Capture the cell that displays the provided text and extract its [X, Y] central coordinate. 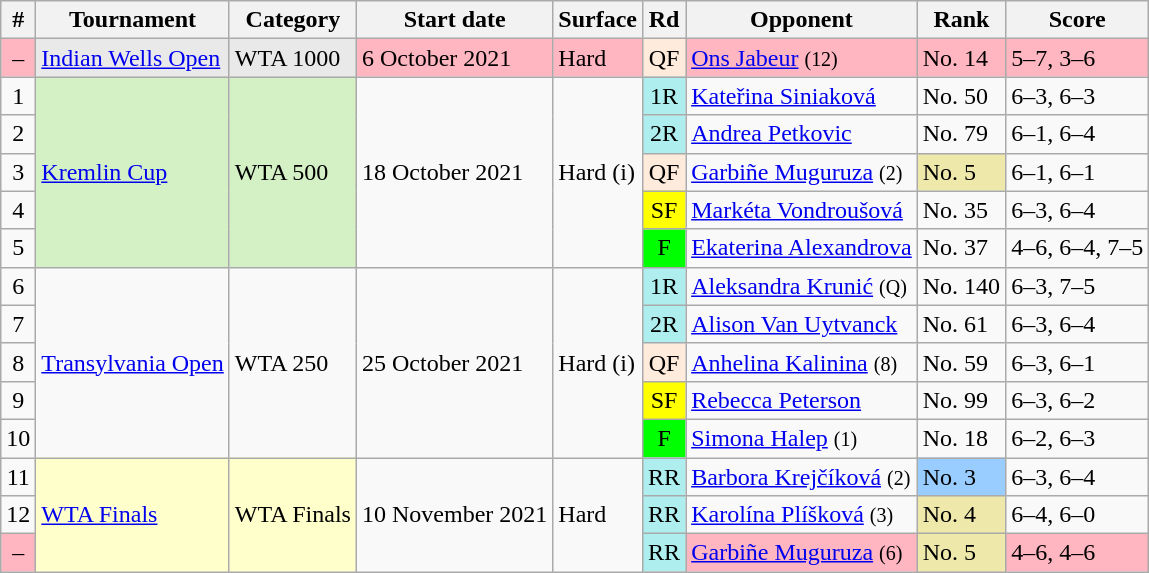
6–3, 6–1 [1078, 362]
4 [18, 210]
No. 61 [961, 324]
# [18, 20]
6–2, 6–3 [1078, 438]
Markéta Vondroušová [802, 210]
10 [18, 438]
WTA 250 [292, 362]
Transylvania Open [133, 362]
6 [18, 286]
6–3, 6–3 [1078, 96]
5–7, 3–6 [1078, 58]
No. 14 [961, 58]
Rd [664, 20]
8 [18, 362]
Aleksandra Krunić (Q) [802, 286]
No. 50 [961, 96]
Opponent [802, 20]
WTA 1000 [292, 58]
Rebecca Peterson [802, 400]
6–4, 6–0 [1078, 515]
No. 18 [961, 438]
No. 37 [961, 248]
5 [18, 248]
Anhelina Kalinina (8) [802, 362]
Barbora Krejčíková (2) [802, 477]
Ekaterina Alexandrova [802, 248]
10 November 2021 [454, 515]
12 [18, 515]
Ons Jabeur (12) [802, 58]
No. 79 [961, 134]
Category [292, 20]
Rank [961, 20]
Start date [454, 20]
Kremlin Cup [133, 172]
6–1, 6–1 [1078, 172]
Simona Halep (1) [802, 438]
Karolína Plíšková (3) [802, 515]
4–6, 4–6 [1078, 553]
WTA 500 [292, 172]
No. 35 [961, 210]
No. 59 [961, 362]
No. 99 [961, 400]
No. 4 [961, 515]
2 [18, 134]
25 October 2021 [454, 362]
3 [18, 172]
6–3, 6–2 [1078, 400]
Alison Van Uytvanck [802, 324]
18 October 2021 [454, 172]
Kateřina Siniaková [802, 96]
Andrea Petkovic [802, 134]
9 [18, 400]
Score [1078, 20]
11 [18, 477]
1 [18, 96]
Garbiñe Muguruza (2) [802, 172]
6–3, 7–5 [1078, 286]
7 [18, 324]
Indian Wells Open [133, 58]
Tournament [133, 20]
No. 3 [961, 477]
6 October 2021 [454, 58]
Surface [598, 20]
Garbiñe Muguruza (6) [802, 553]
4–6, 6–4, 7–5 [1078, 248]
No. 140 [961, 286]
6–1, 6–4 [1078, 134]
